Find where the given text appears and provide that cell's center as [X, Y] coordinate. 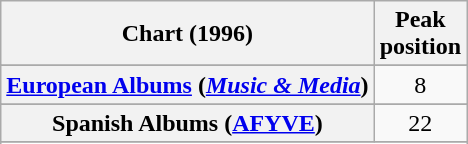
Spanish Albums (AFYVE) [188, 123]
22 [420, 123]
Chart (1996) [188, 34]
European Albums (Music & Media) [188, 85]
Peakposition [420, 34]
8 [420, 85]
